Capture the cell that displays the provided text and extract its (x, y) central coordinate. 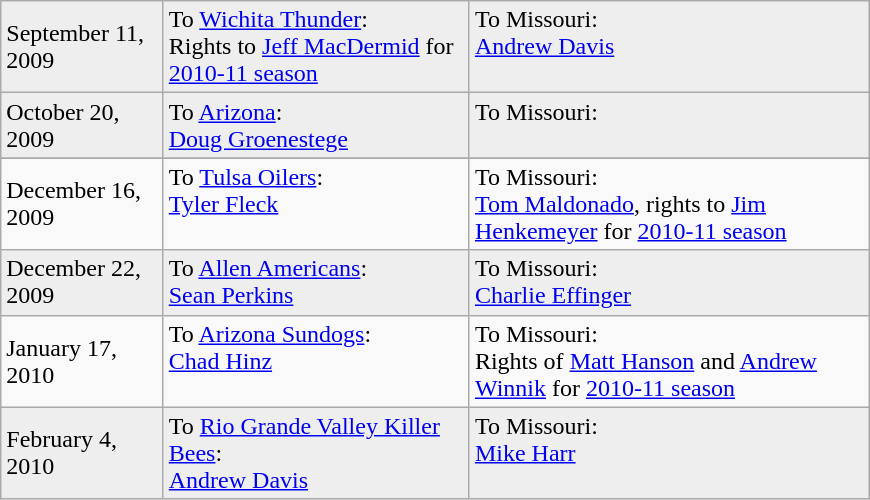
January 17, 2010 (82, 361)
To Arizona Sundogs: Chad Hinz (316, 361)
To Missouri: Tom Maldonado, rights to Jim Henkemeyer for 2010-11 season (669, 204)
To Tulsa Oilers: Tyler Fleck (316, 204)
October 20, 2009 (82, 126)
To Missouri: Rights of Matt Hanson and Andrew Winnik for 2010-11 season (669, 361)
To Missouri: Andrew Davis (669, 47)
February 4, 2010 (82, 453)
To Allen Americans: Sean Perkins (316, 282)
December 16, 2009 (82, 204)
To Arizona: Doug Groenestege (316, 126)
December 22, 2009 (82, 282)
To Rio Grande Valley Killer Bees: Andrew Davis (316, 453)
To Missouri: Mike Harr (669, 453)
September 11, 2009 (82, 47)
To Missouri: Charlie Effinger (669, 282)
To Missouri: (669, 126)
To Wichita Thunder: Rights to Jeff MacDermid for 2010-11 season (316, 47)
